Scan for the cell matching the given text and deliver its [x, y] coordinate at center. 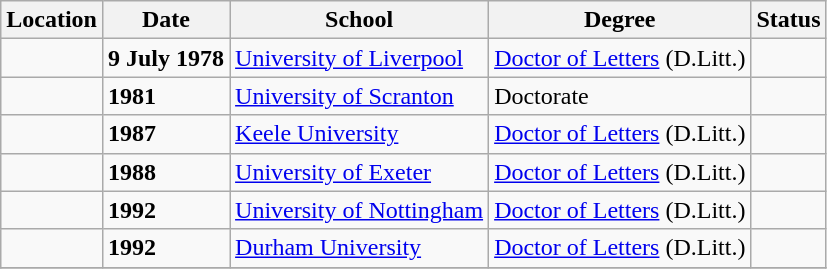
University of Exeter [360, 172]
Degree [620, 20]
Keele University [360, 134]
University of Scranton [360, 96]
Date [166, 20]
University of Nottingham [360, 210]
1988 [166, 172]
1981 [166, 96]
University of Liverpool [360, 58]
School [360, 20]
1987 [166, 134]
Doctorate [620, 96]
Status [788, 20]
Location [52, 20]
9 July 1978 [166, 58]
Durham University [360, 248]
